For the text-containing cell, return its midpoint in [X, Y] coordinate format. 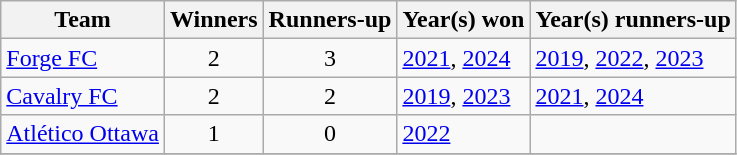
Team [83, 20]
3 [330, 58]
Cavalry FC [83, 96]
2019, 2022, 2023 [633, 58]
Winners [214, 20]
Year(s) won [464, 20]
1 [214, 134]
Atlético Ottawa [83, 134]
Forge FC [83, 58]
0 [330, 134]
2022 [464, 134]
Year(s) runners-up [633, 20]
Runners-up [330, 20]
2019, 2023 [464, 96]
